Provide the [x, y] coordinate of the cell's center where the given text is located.  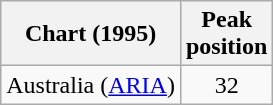
Australia (ARIA) [91, 85]
Peakposition [226, 34]
Chart (1995) [91, 34]
32 [226, 85]
